Detect which cell encompasses the target text, then output its (x, y) center coordinate. 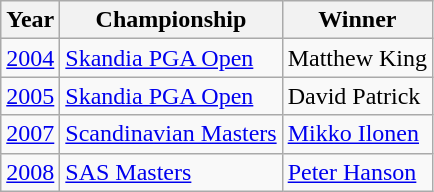
2008 (30, 172)
2007 (30, 134)
Winner (357, 20)
Peter Hanson (357, 172)
SAS Masters (171, 172)
2005 (30, 96)
Scandinavian Masters (171, 134)
David Patrick (357, 96)
Year (30, 20)
Championship (171, 20)
2004 (30, 58)
Matthew King (357, 58)
Mikko Ilonen (357, 134)
